Extract the (x, y) coordinate from the center of the cell holding the provided text.  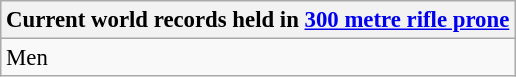
Current world records held in 300 metre rifle prone (258, 20)
Men (258, 58)
